Output the [x, y] coordinate of the center of the cell containing the given text.  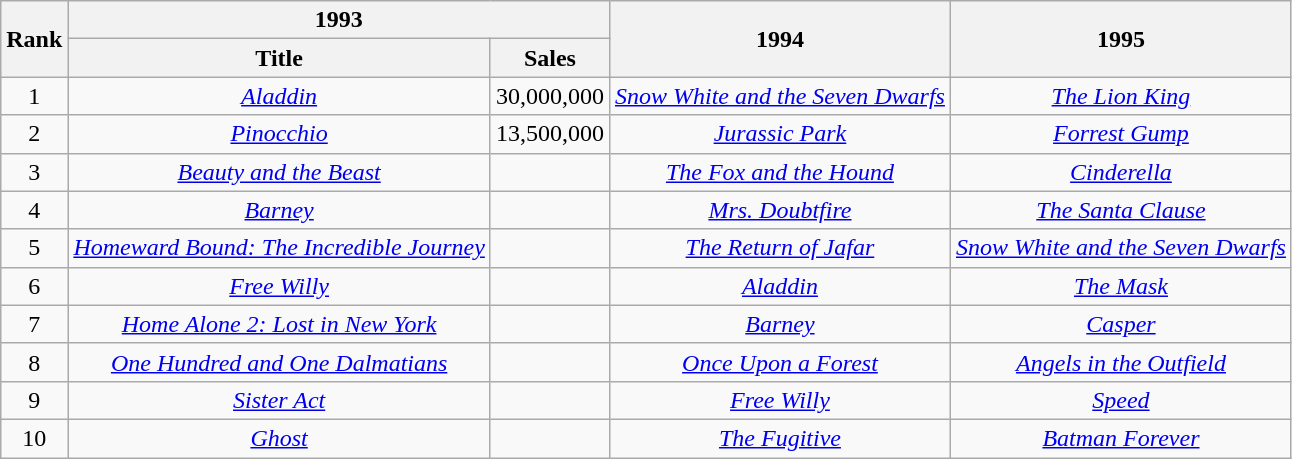
3 [34, 172]
7 [34, 324]
2 [34, 134]
Pinocchio [280, 134]
The Fox and the Hound [780, 172]
The Mask [1120, 286]
Title [280, 58]
Rank [34, 39]
Home Alone 2: Lost in New York [280, 324]
Forrest Gump [1120, 134]
Ghost [280, 438]
The Fugitive [780, 438]
8 [34, 362]
1995 [1120, 39]
Homeward Bound: The Incredible Journey [280, 248]
1993 [339, 20]
Speed [1120, 400]
Casper [1120, 324]
The Return of Jafar [780, 248]
1994 [780, 39]
Mrs. Doubtfire [780, 210]
6 [34, 286]
Angels in the Outfield [1120, 362]
Jurassic Park [780, 134]
Once Upon a Forest [780, 362]
Sales [550, 58]
The Santa Clause [1120, 210]
One Hundred and One Dalmatians [280, 362]
Sister Act [280, 400]
Cinderella [1120, 172]
Beauty and the Beast [280, 172]
1 [34, 96]
9 [34, 400]
The Lion King [1120, 96]
30,000,000 [550, 96]
10 [34, 438]
Batman Forever [1120, 438]
5 [34, 248]
13,500,000 [550, 134]
4 [34, 210]
